Return the [X, Y] coordinate for the center point of the cell that contains the specified text.  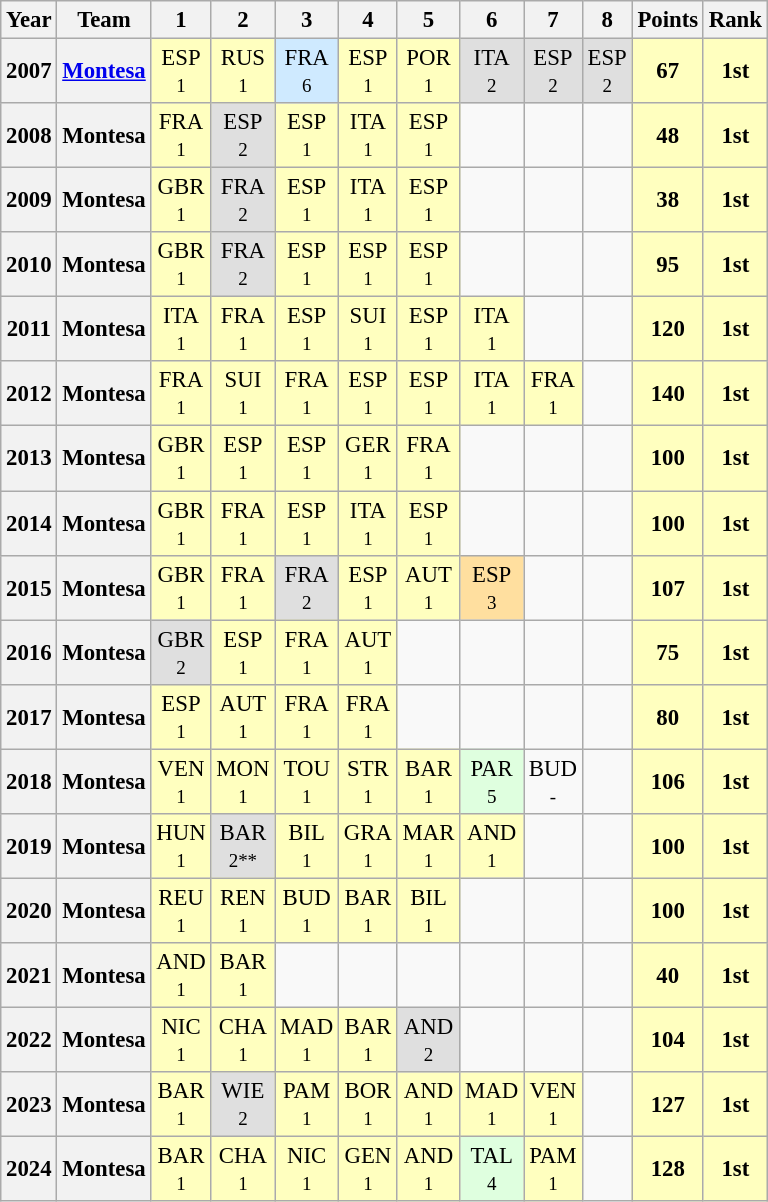
BUD- [554, 782]
2024 [29, 1170]
Points [668, 20]
104 [668, 1040]
2022 [29, 1040]
RUS1 [243, 72]
4 [368, 20]
ITA2 [492, 72]
TAL4 [492, 1170]
2017 [29, 716]
POR1 [428, 72]
107 [668, 588]
140 [668, 394]
2018 [29, 782]
Rank [735, 20]
AND2 [428, 1040]
BAR2** [243, 846]
2023 [29, 1104]
75 [668, 652]
2012 [29, 394]
8 [607, 20]
2011 [29, 330]
2010 [29, 264]
2021 [29, 976]
WIE2 [243, 1104]
GER1 [368, 458]
7 [554, 20]
2 [243, 20]
2016 [29, 652]
5 [428, 20]
106 [668, 782]
FRA6 [307, 72]
67 [668, 72]
MON1 [243, 782]
GEN1 [368, 1170]
2013 [29, 458]
3 [307, 20]
BUD1 [307, 910]
2015 [29, 588]
38 [668, 200]
2014 [29, 524]
95 [668, 264]
REN1 [243, 910]
Year [29, 20]
GBR2 [181, 652]
Team [104, 20]
ESP3 [492, 588]
STR1 [368, 782]
2008 [29, 136]
2019 [29, 846]
TOU1 [307, 782]
6 [492, 20]
127 [668, 1104]
BOR1 [368, 1104]
1 [181, 20]
48 [668, 136]
MAR1 [428, 846]
2009 [29, 200]
120 [668, 330]
80 [668, 716]
2007 [29, 72]
GRA1 [368, 846]
HUN1 [181, 846]
128 [668, 1170]
40 [668, 976]
REU1 [181, 910]
2020 [29, 910]
PAR5 [492, 782]
